Capture the cell that displays the provided text and extract its (X, Y) central coordinate. 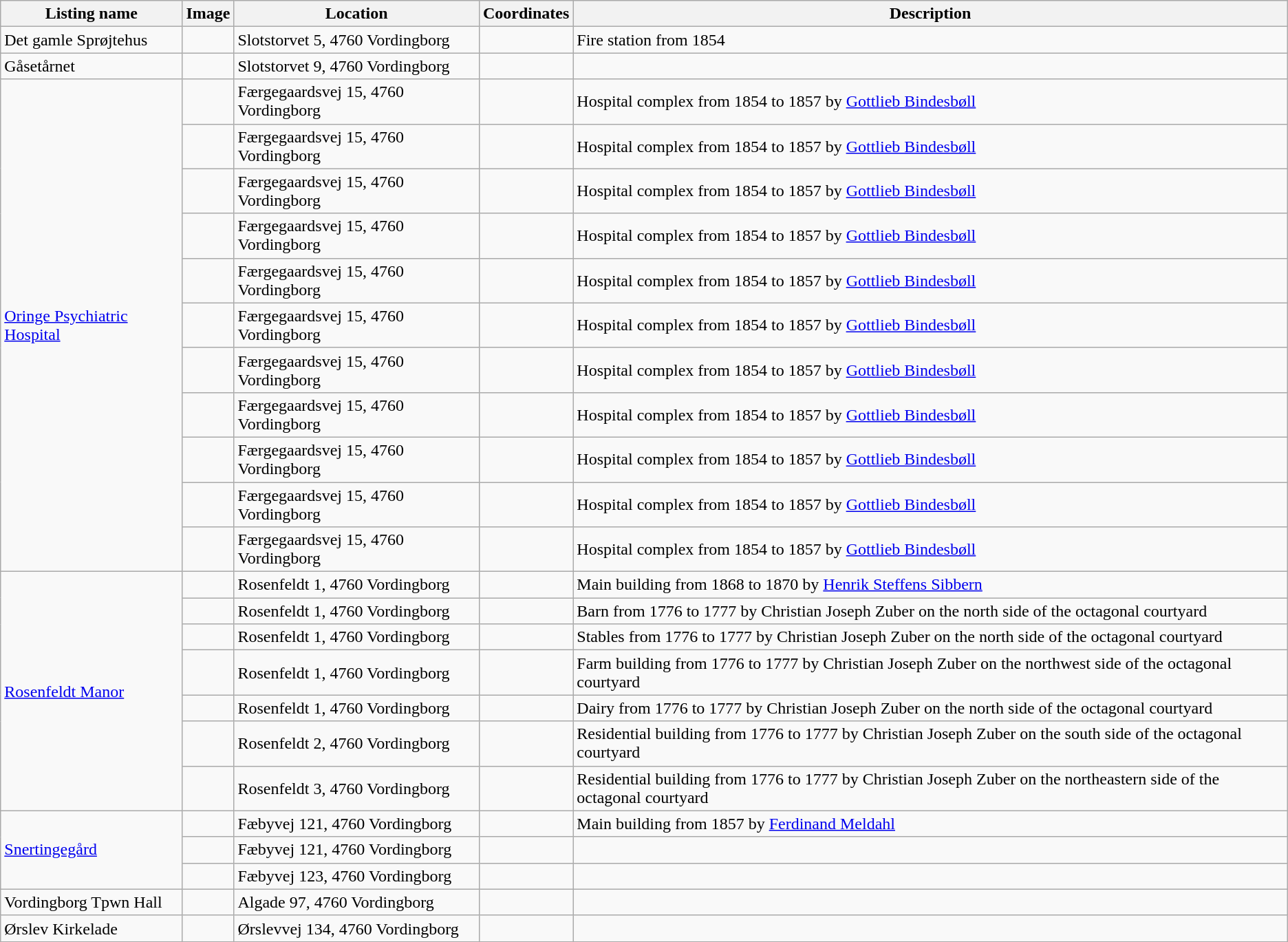
Barn from 1776 to 1777 by Christian Joseph Zuber on the north side of the octagonal courtyard (930, 611)
Vordingborg Tpwn Hall (92, 902)
Rosenfeldt 3, 4760 Vordingborg (356, 789)
Dairy from 1776 to 1777 by Christian Joseph Zuber on the north side of the octagonal courtyard (930, 708)
Residential building from 1776 to 1777 by Christian Joseph Zuber on the northeastern side of the octagonal courtyard (930, 789)
Listing name (92, 14)
Slotstorvet 5, 4760 Vordingborg (356, 40)
Fire station from 1854 (930, 40)
Image (208, 14)
Ørslevvej 134, 4760 Vordingborg (356, 928)
Rosenfeldt Manor (92, 691)
Location (356, 14)
Coordinates (526, 14)
Rosenfeldt 2, 4760 Vordingborg (356, 743)
Stables from 1776 to 1777 by Christian Joseph Zuber on the north side of the octagonal courtyard (930, 637)
Algade 97, 4760 Vordingborg (356, 902)
Ørslev Kirkelade (92, 928)
Description (930, 14)
Residential building from 1776 to 1777 by Christian Joseph Zuber on the south side of the octagonal courtyard (930, 743)
Det gamle Sprøjtehus (92, 40)
Main building from 1868 to 1870 by Henrik Steffens Sibbern (930, 585)
Oringe Psychiatric Hospital (92, 325)
Snertingegård (92, 850)
Gåsetårnet (92, 66)
Farm building from 1776 to 1777 by Christian Joseph Zuber on the northwest side of the octagonal courtyard (930, 673)
Fæbyvej 123, 4760 Vordingborg (356, 876)
Main building from 1857 by Ferdinand Meldahl (930, 824)
Slotstorvet 9, 4760 Vordingborg (356, 66)
